Find where the given text appears and provide that cell's center as [x, y] coordinate. 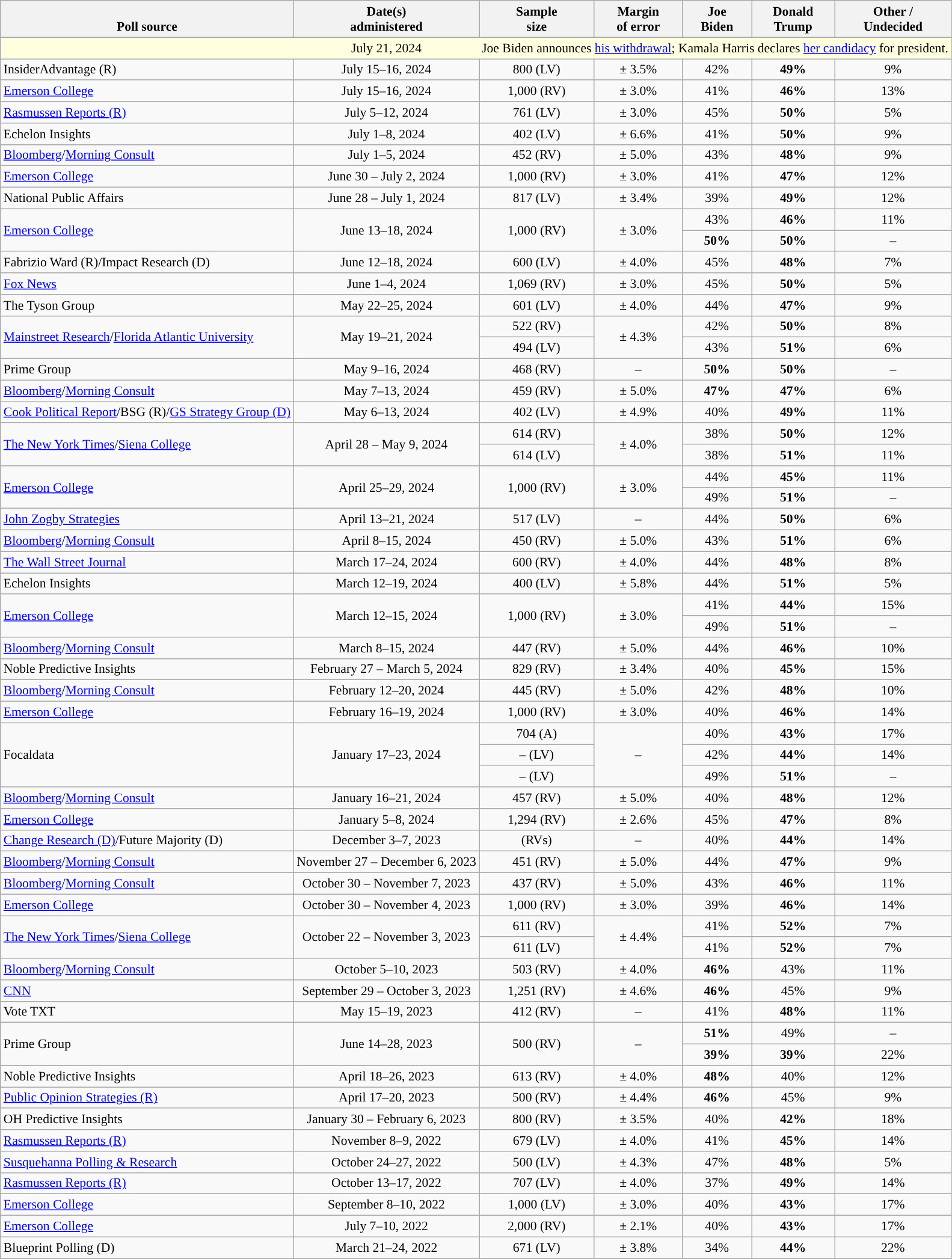
1,294 (RV) [536, 819]
451 (RV) [536, 862]
445 (RV) [536, 691]
March 12–15, 2024 [386, 616]
January 30 – February 6, 2023 [386, 1120]
800 (LV) [536, 70]
OH Predictive Insights [147, 1120]
Blueprint Polling (D) [147, 1248]
Cook Political Report/BSG (R)/GS Strategy Group (D) [147, 412]
The Wall Street Journal [147, 562]
600 (LV) [536, 263]
June 28 – July 1, 2024 [386, 198]
September 29 – October 3, 2023 [386, 991]
707 (LV) [536, 1183]
468 (RV) [536, 370]
Vote TXT [147, 1012]
± 4.6% [639, 991]
522 (RV) [536, 326]
July 1–8, 2024 [386, 134]
829 (RV) [536, 669]
July 5–12, 2024 [386, 112]
April 25–29, 2024 [386, 487]
October 30 – November 4, 2023 [386, 905]
InsiderAdvantage (R) [147, 70]
January 17–23, 2024 [386, 755]
Date(s)administered [386, 19]
October 13–17, 2022 [386, 1183]
June 14–28, 2023 [386, 1044]
13% [893, 91]
Fox News [147, 284]
611 (LV) [536, 948]
Focaldata [147, 755]
503 (RV) [536, 969]
613 (RV) [536, 1076]
September 8–10, 2022 [386, 1205]
JoeBiden [717, 19]
May 7–13, 2024 [386, 391]
447 (RV) [536, 648]
± 3.8% [639, 1248]
DonaldTrump [793, 19]
October 5–10, 2023 [386, 969]
18% [893, 1120]
November 8–9, 2022 [386, 1141]
June 13–18, 2024 [386, 230]
January 16–21, 2024 [386, 798]
500 (LV) [536, 1162]
April 18–26, 2023 [386, 1076]
Fabrizio Ward (R)/Impact Research (D) [147, 263]
437 (RV) [536, 884]
1,069 (RV) [536, 284]
March 17–24, 2024 [386, 562]
Susquehanna Polling & Research [147, 1162]
817 (LV) [536, 198]
December 3–7, 2023 [386, 841]
459 (RV) [536, 391]
January 5–8, 2024 [386, 819]
1,000 (LV) [536, 1205]
(RVs) [536, 841]
400 (LV) [536, 584]
± 4.9% [639, 412]
The Tyson Group [147, 305]
February 16–19, 2024 [386, 712]
704 (A) [536, 734]
412 (RV) [536, 1012]
450 (RV) [536, 541]
± 2.1% [639, 1227]
July 7–10, 2022 [386, 1227]
1,251 (RV) [536, 991]
± 2.6% [639, 819]
34% [717, 1248]
679 (LV) [536, 1141]
February 12–20, 2024 [386, 691]
± 6.6% [639, 134]
June 30 – July 2, 2024 [386, 177]
761 (LV) [536, 112]
614 (RV) [536, 434]
Public Opinion Strategies (R) [147, 1098]
600 (RV) [536, 562]
February 27 – March 5, 2024 [386, 669]
Poll source [147, 19]
June 1–4, 2024 [386, 284]
April 17–20, 2023 [386, 1098]
April 13–21, 2024 [386, 519]
April 28 – May 9, 2024 [386, 445]
October 30 – November 7, 2023 [386, 884]
July 1–5, 2024 [386, 155]
457 (RV) [536, 798]
800 (RV) [536, 1120]
March 12–19, 2024 [386, 584]
November 27 – December 6, 2023 [386, 862]
± 5.8% [639, 584]
March 8–15, 2024 [386, 648]
671 (LV) [536, 1248]
452 (RV) [536, 155]
611 (RV) [536, 927]
July 21, 2024 [386, 48]
October 24–27, 2022 [386, 1162]
Samplesize [536, 19]
Marginof error [639, 19]
October 22 – November 3, 2023 [386, 937]
37% [717, 1183]
2,000 (RV) [536, 1227]
National Public Affairs [147, 198]
May 6–13, 2024 [386, 412]
March 21–24, 2022 [386, 1248]
June 12–18, 2024 [386, 263]
May 9–16, 2024 [386, 370]
Joe Biden announces his withdrawal; Kamala Harris declares her candidacy for president. [716, 48]
May 22–25, 2024 [386, 305]
May 19–21, 2024 [386, 337]
April 8–15, 2024 [386, 541]
517 (LV) [536, 519]
John Zogby Strategies [147, 519]
494 (LV) [536, 348]
601 (LV) [536, 305]
Mainstreet Research/Florida Atlantic University [147, 337]
May 15–19, 2023 [386, 1012]
Change Research (D)/Future Majority (D) [147, 841]
614 (LV) [536, 455]
Other /Undecided [893, 19]
CNN [147, 991]
